Capture the cell that displays the provided text and extract its (x, y) central coordinate. 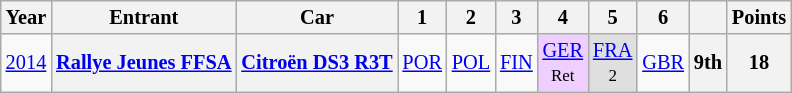
FIN (516, 63)
Year (26, 17)
Citroën DS3 R3T (316, 63)
POR (422, 63)
9th (708, 63)
FRA2 (612, 63)
3 (516, 17)
POL (471, 63)
18 (759, 63)
6 (663, 17)
Entrant (144, 17)
2014 (26, 63)
2 (471, 17)
Points (759, 17)
Rallye Jeunes FFSA (144, 63)
Car (316, 17)
GBR (663, 63)
1 (422, 17)
4 (563, 17)
5 (612, 17)
GERRet (563, 63)
